Output the (X, Y) coordinate of the center of the cell containing the given text.  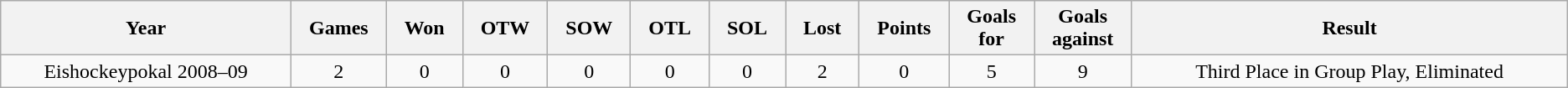
Lost (823, 28)
Won (424, 28)
5 (992, 71)
Eishockeypokal 2008–09 (146, 71)
Goals for (992, 28)
Games (338, 28)
OTL (670, 28)
Year (146, 28)
Points (905, 28)
OTW (505, 28)
SOW (590, 28)
Third Place in Group Play, Eliminated (1349, 71)
Result (1349, 28)
SOL (747, 28)
Goals against (1082, 28)
9 (1082, 71)
